Scan for the cell matching the given text and deliver its [X, Y] coordinate at center. 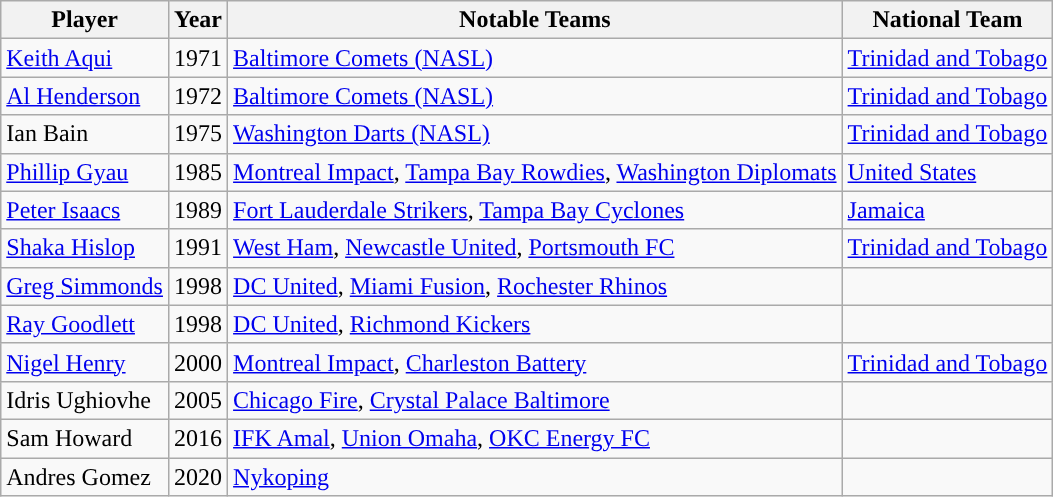
1972 [198, 96]
Sam Howard [85, 438]
1989 [198, 210]
Player [85, 20]
National Team [948, 20]
Greg Simmonds [85, 286]
2020 [198, 477]
United States [948, 172]
Peter Isaacs [85, 210]
2000 [198, 362]
1971 [198, 58]
Ian Bain [85, 134]
DC United, Richmond Kickers [536, 324]
West Ham, Newcastle United, Portsmouth FC [536, 248]
Nykoping [536, 477]
Al Henderson [85, 96]
Ray Goodlett [85, 324]
Year [198, 20]
Montreal Impact, Tampa Bay Rowdies, Washington Diplomats [536, 172]
1991 [198, 248]
Montreal Impact, Charleston Battery [536, 362]
Jamaica [948, 210]
Washington Darts (NASL) [536, 134]
DC United, Miami Fusion, Rochester Rhinos [536, 286]
Chicago Fire, Crystal Palace Baltimore [536, 400]
Idris Ughiovhe [85, 400]
Nigel Henry [85, 362]
1975 [198, 134]
Andres Gomez [85, 477]
Keith Aqui [85, 58]
Shaka Hislop [85, 248]
Phillip Gyau [85, 172]
1985 [198, 172]
Notable Teams [536, 20]
Fort Lauderdale Strikers, Tampa Bay Cyclones [536, 210]
2016 [198, 438]
IFK Amal, Union Omaha, OKC Energy FC [536, 438]
2005 [198, 400]
